Detect which cell encompasses the target text, then output its (X, Y) center coordinate. 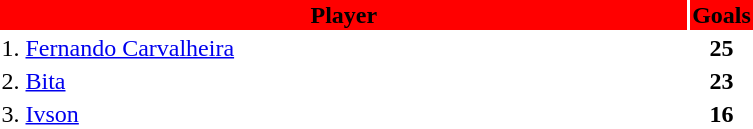
2. Bita (344, 81)
3. Ivson (344, 114)
25 (722, 48)
Player (344, 15)
Goals (722, 15)
1. Fernando Carvalheira (344, 48)
16 (722, 114)
23 (722, 81)
